For the text-containing cell, return its midpoint in (x, y) coordinate format. 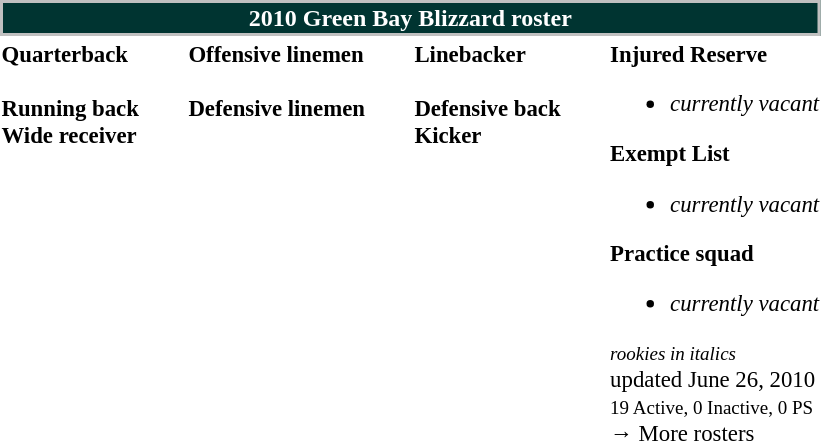
2010 Green Bay Blizzard roster (410, 18)
